From the cell containing the given text, extract its center point as (x, y) coordinate. 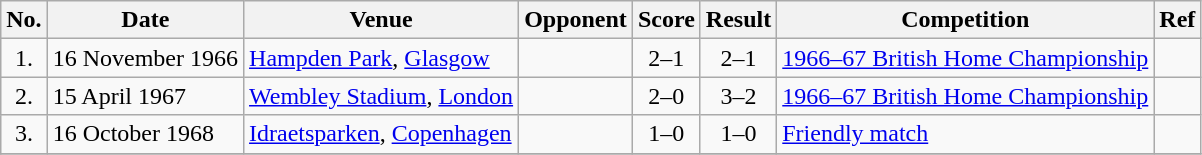
Hampden Park, Glasgow (382, 58)
Opponent (576, 20)
15 April 1967 (145, 96)
Score (666, 20)
16 October 1968 (145, 134)
Friendly match (966, 134)
Competition (966, 20)
3. (24, 134)
16 November 1966 (145, 58)
Idraetsparken, Copenhagen (382, 134)
Result (738, 20)
Ref (1178, 20)
1. (24, 58)
2–0 (666, 96)
Wembley Stadium, London (382, 96)
3–2 (738, 96)
No. (24, 20)
Venue (382, 20)
Date (145, 20)
2. (24, 96)
